Return the [x, y] coordinate for the center point of the cell that contains the specified text.  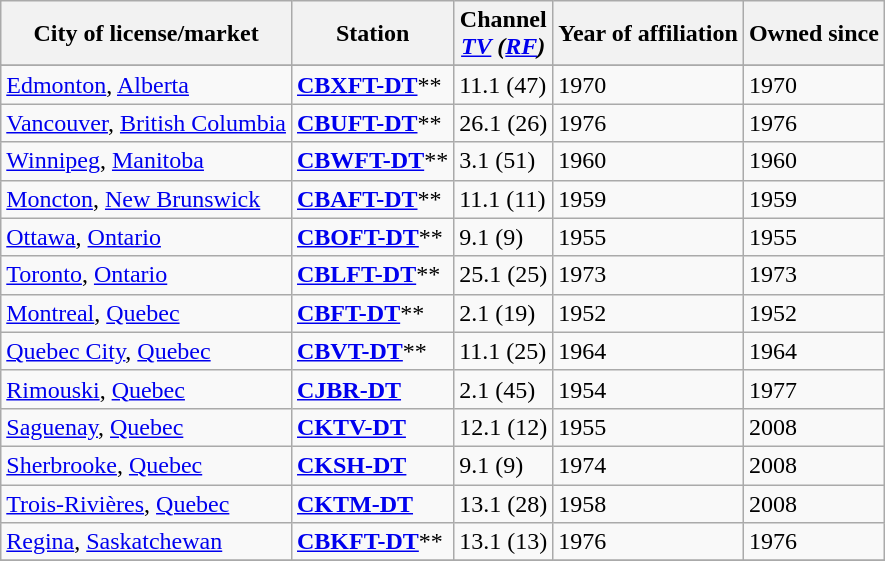
Toronto, Ontario [146, 275]
Edmonton, Alberta [146, 85]
CBUFT-DT** [372, 123]
12.1 (12) [504, 427]
Saguenay, Quebec [146, 427]
Sherbrooke, Quebec [146, 465]
Ottawa, Ontario [146, 237]
CBVT-DT** [372, 351]
13.1 (13) [504, 542]
CJBR-DT [372, 389]
1954 [648, 389]
Regina, Saskatchewan [146, 542]
1977 [814, 389]
Winnipeg, Manitoba [146, 161]
CBLFT-DT** [372, 275]
2.1 (45) [504, 389]
CKSH-DT [372, 465]
Station [372, 34]
2.1 (19) [504, 313]
Trois-Rivières, Quebec [146, 503]
Year of affiliation [648, 34]
Moncton, New Brunswick [146, 199]
11.1 (25) [504, 351]
CBKFT-DT** [372, 542]
ChannelTV (RF) [504, 34]
1974 [648, 465]
Vancouver, British Columbia [146, 123]
CKTV-DT [372, 427]
11.1 (11) [504, 199]
25.1 (25) [504, 275]
CKTM-DT [372, 503]
Rimouski, Quebec [146, 389]
CBWFT-DT** [372, 161]
11.1 (47) [504, 85]
13.1 (28) [504, 503]
Montreal, Quebec [146, 313]
Quebec City, Quebec [146, 351]
CBAFT-DT** [372, 199]
3.1 (51) [504, 161]
City of license/market [146, 34]
26.1 (26) [504, 123]
CBXFT-DT** [372, 85]
CBOFT-DT** [372, 237]
1958 [648, 503]
Owned since [814, 34]
CBFT-DT** [372, 313]
